Find where the given text appears and provide that cell's center as (x, y) coordinate. 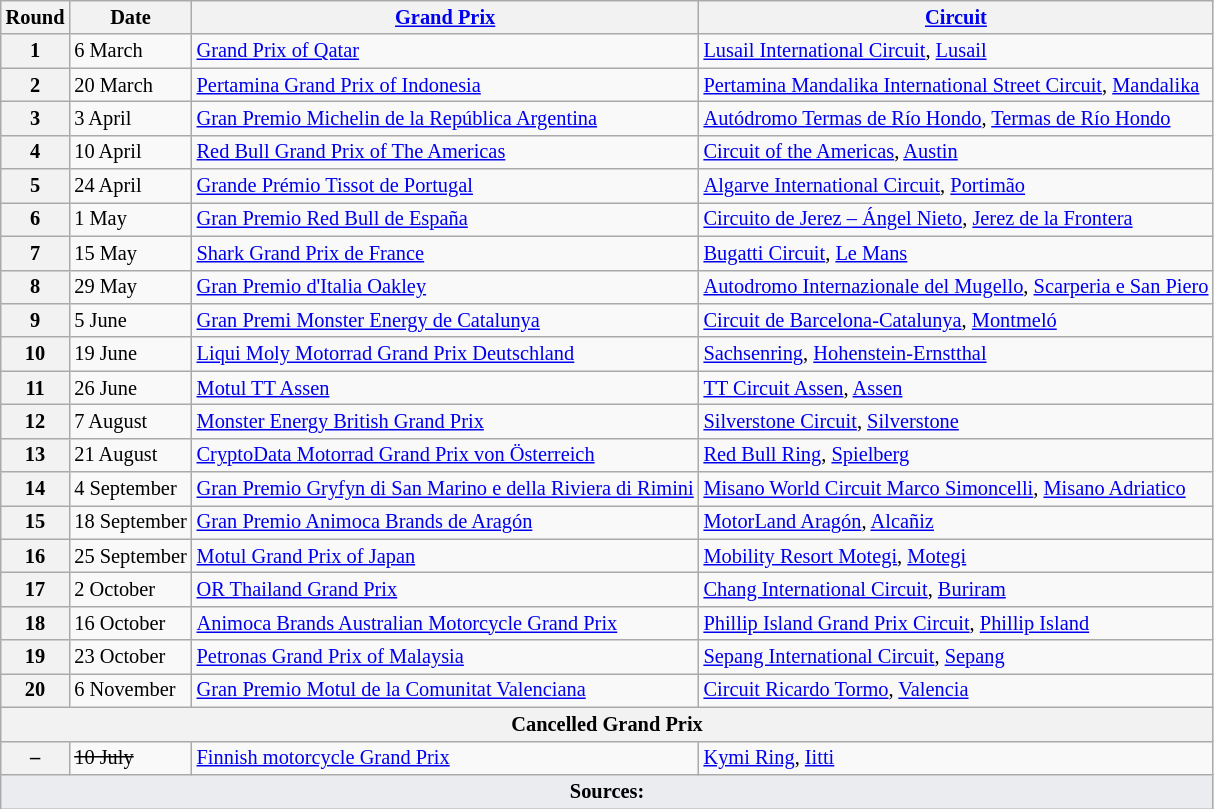
Mobility Resort Motegi, Motegi (956, 556)
9 (36, 320)
Gran Premio Animoca Brands de Aragón (446, 522)
Motul Grand Prix of Japan (446, 556)
Silverstone Circuit, Silverstone (956, 421)
4 September (130, 489)
Liqui Moly Motorrad Grand Prix Deutschland (446, 354)
OR Thailand Grand Prix (446, 589)
7 August (130, 421)
Shark Grand Prix de France (446, 253)
Gran Premio d'Italia Oakley (446, 287)
6 (36, 219)
10 July (130, 758)
Pertamina Mandalika International Street Circuit, Mandalika (956, 85)
Pertamina Grand Prix of Indonesia (446, 85)
Sepang International Circuit, Sepang (956, 657)
Gran Premio Michelin de la República Argentina (446, 118)
5 June (130, 320)
19 June (130, 354)
4 (36, 152)
Motul TT Assen (446, 388)
Animoca Brands Australian Motorcycle Grand Prix (446, 623)
CryptoData Motorrad Grand Prix von Österreich (446, 455)
Circuito de Jerez – Ángel Nieto, Jerez de la Frontera (956, 219)
1 (36, 51)
6 November (130, 690)
Gran Premio Red Bull de España (446, 219)
Monster Energy British Grand Prix (446, 421)
Misano World Circuit Marco Simoncelli, Misano Adriatico (956, 489)
Autodromo Internazionale del Mugello, Scarperia e San Piero (956, 287)
Circuit de Barcelona-Catalunya, Montmeló (956, 320)
Sources: (608, 791)
Gran Premio Gryfyn di San Marino e della Riviera di Rimini (446, 489)
10 (36, 354)
20 March (130, 85)
MotorLand Aragón, Alcañiz (956, 522)
Red Bull Ring, Spielberg (956, 455)
Bugatti Circuit, Le Mans (956, 253)
Grand Prix (446, 17)
5 (36, 186)
2 October (130, 589)
Gran Premi Monster Energy de Catalunya (446, 320)
Gran Premio Motul de la Comunitat Valenciana (446, 690)
Sachsenring, Hohenstein-Ernstthal (956, 354)
1 May (130, 219)
16 October (130, 623)
19 (36, 657)
8 (36, 287)
24 April (130, 186)
14 (36, 489)
21 August (130, 455)
Chang International Circuit, Buriram (956, 589)
TT Circuit Assen, Assen (956, 388)
Grand Prix of Qatar (446, 51)
Algarve International Circuit, Portimão (956, 186)
– (36, 758)
15 (36, 522)
10 April (130, 152)
12 (36, 421)
Lusail International Circuit, Lusail (956, 51)
Date (130, 17)
Autódromo Termas de Río Hondo, Termas de Río Hondo (956, 118)
18 (36, 623)
6 March (130, 51)
Circuit of the Americas, Austin (956, 152)
25 September (130, 556)
Cancelled Grand Prix (608, 724)
3 April (130, 118)
23 October (130, 657)
Circuit Ricardo Tormo, Valencia (956, 690)
Phillip Island Grand Prix Circuit, Phillip Island (956, 623)
Grande Prémio Tissot de Portugal (446, 186)
17 (36, 589)
Finnish motorcycle Grand Prix (446, 758)
15 May (130, 253)
26 June (130, 388)
11 (36, 388)
7 (36, 253)
18 September (130, 522)
20 (36, 690)
Red Bull Grand Prix of The Americas (446, 152)
Circuit (956, 17)
Kymi Ring, Iitti (956, 758)
29 May (130, 287)
Petronas Grand Prix of Malaysia (446, 657)
3 (36, 118)
16 (36, 556)
13 (36, 455)
2 (36, 85)
Round (36, 17)
